Scan for the cell matching the given text and deliver its [x, y] coordinate at center. 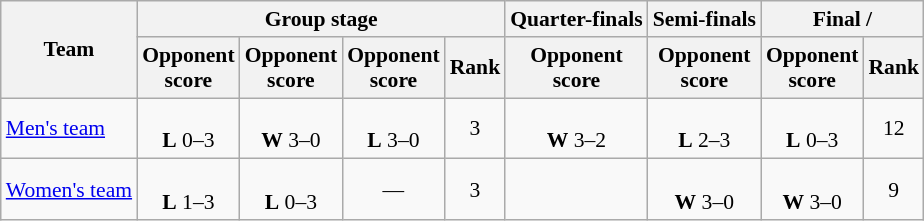
Quarter-finals [576, 19]
Men's team [69, 128]
Team [69, 50]
Semi-finals [704, 19]
W 3–2 [576, 128]
L 1–3 [188, 190]
Final / [842, 19]
12 [894, 128]
Women's team [69, 190]
Group stage [321, 19]
9 [894, 190]
L 2–3 [704, 128]
— [394, 190]
L 3–0 [394, 128]
